Search for the cell housing the specified text and yield its (x, y) center coordinate. 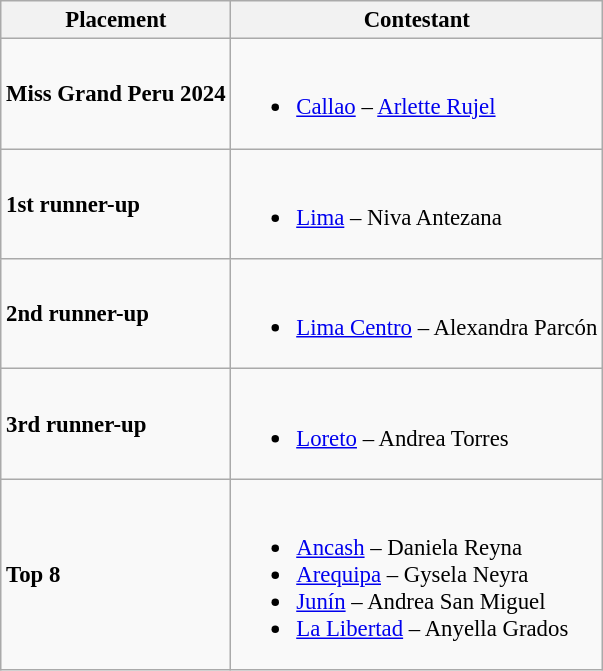
Lima – Niva Antezana (417, 204)
3rd runner-up (116, 424)
Callao – Arlette Rujel (417, 94)
Miss Grand Peru 2024 (116, 94)
Contestant (417, 20)
Top 8 (116, 574)
Loreto – Andrea Torres (417, 424)
1st runner-up (116, 204)
Placement (116, 20)
Ancash – Daniela ReynaArequipa – Gysela NeyraJunín – Andrea San MiguelLa Libertad – Anyella Grados (417, 574)
2nd runner-up (116, 314)
Lima Centro – Alexandra Parcón (417, 314)
